Determine the [x, y] coordinate at the center of the cell enclosing the given text.  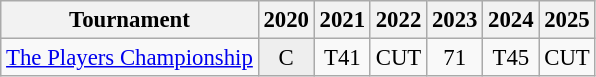
2022 [398, 20]
2023 [455, 20]
The Players Championship [130, 58]
Tournament [130, 20]
T45 [511, 58]
2021 [342, 20]
T41 [342, 58]
C [286, 58]
71 [455, 58]
2024 [511, 20]
2025 [567, 20]
2020 [286, 20]
